Detect which cell encompasses the target text, then output its [X, Y] center coordinate. 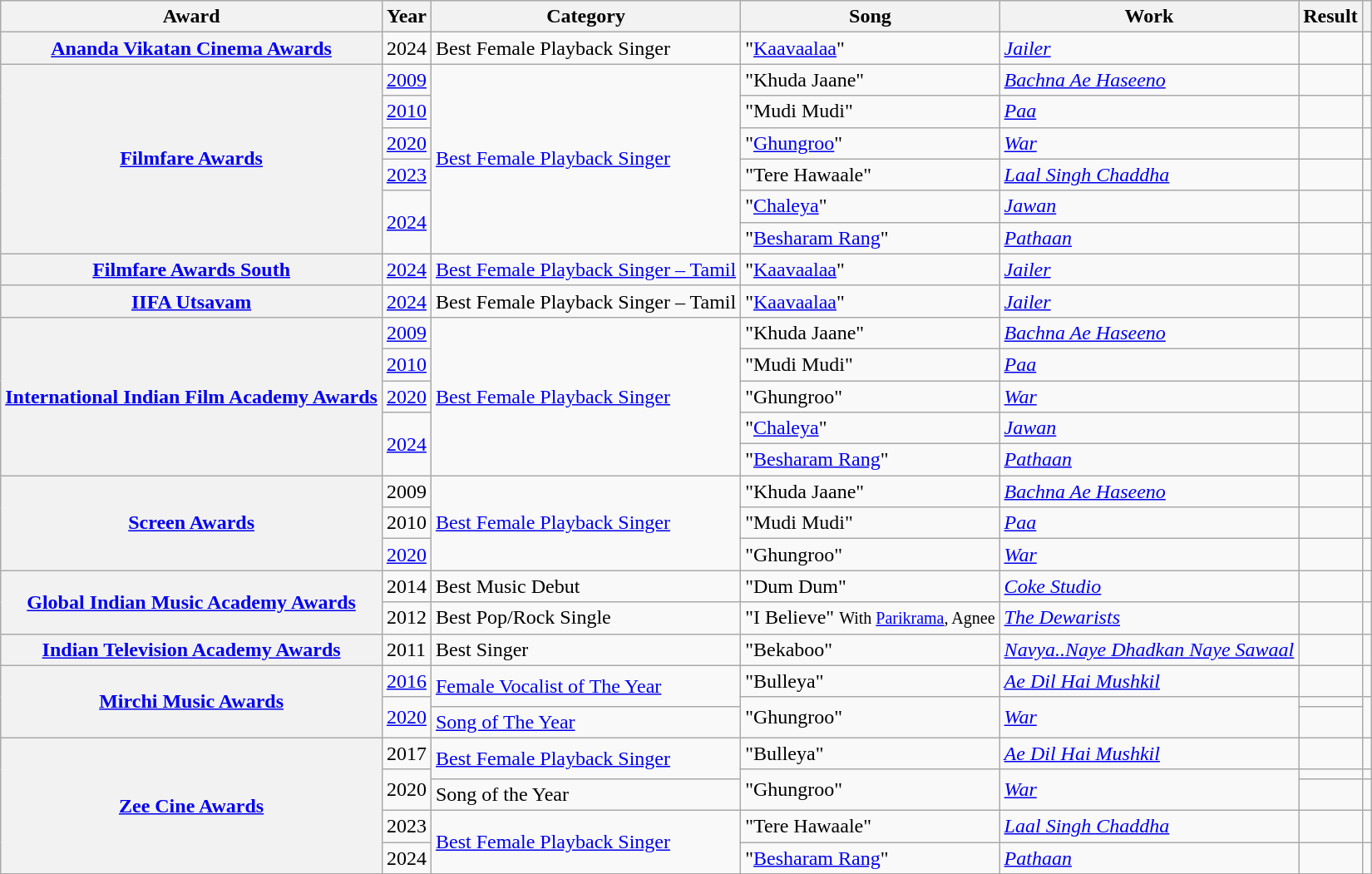
"Bekaboo" [870, 649]
Award [191, 17]
Zee Cine Awards [191, 805]
Ananda Vikatan Cinema Awards [191, 48]
The Dewarists [1149, 618]
International Indian Film Academy Awards [191, 396]
"Dum Dum" [870, 586]
"I Believe" With Parikrama, Agnee [870, 618]
2014 [406, 586]
Female Vocalist of The Year [585, 685]
Best Singer [585, 649]
2017 [406, 753]
Song of the Year [585, 794]
Navya..Naye Dhadkan Naye Sawaal [1149, 649]
Indian Television Academy Awards [191, 649]
Filmfare Awards South [191, 269]
Global Indian Music Academy Awards [191, 602]
Coke Studio [1149, 586]
2011 [406, 649]
Song of The Year [585, 722]
Mirchi Music Awards [191, 702]
Work [1149, 17]
Best Pop/Rock Single [585, 618]
Filmfare Awards [191, 159]
Best Music Debut [585, 586]
Category [585, 17]
2016 [406, 681]
Song [870, 17]
Year [406, 17]
Result [1330, 17]
IIFA Utsavam [191, 301]
Screen Awards [191, 523]
2012 [406, 618]
